Scan for the cell matching the given text and deliver its [X, Y] coordinate at center. 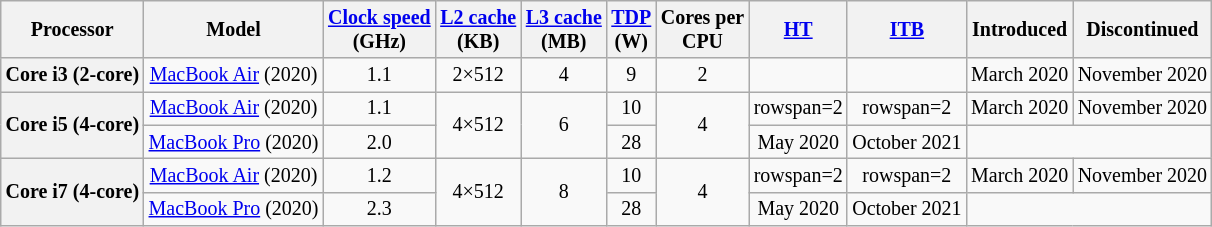
2.3 [379, 208]
L3 cache(MB) [564, 30]
1.2 [379, 176]
TDP(W) [632, 30]
L2 cache(KB) [478, 30]
9 [632, 76]
2×512 [478, 76]
Clock speed(GHz) [379, 30]
ITB [906, 30]
8 [564, 192]
Cores perCPU [702, 30]
Processor [72, 30]
Discontinued [1142, 30]
Core i3 (2-core) [72, 76]
Model [234, 30]
HT [798, 30]
Core i5 (4-core) [72, 126]
2 [702, 76]
6 [564, 126]
2.0 [379, 142]
Core i7 (4-core) [72, 192]
Introduced [1020, 30]
